Return the [x, y] coordinate for the center point of the cell that contains the specified text.  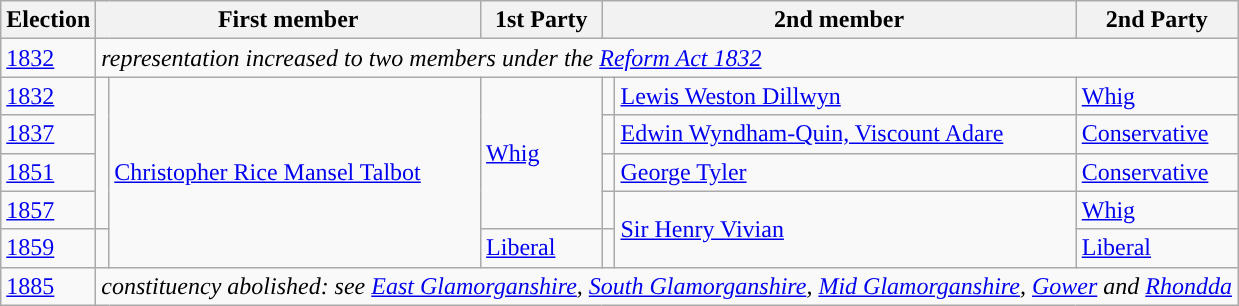
First member [288, 20]
1857 [48, 210]
Election [48, 20]
Edwin Wyndham-Quin, Viscount Adare [846, 134]
representation increased to two members under the Reform Act 1832 [667, 58]
1885 [48, 286]
1837 [48, 134]
Christopher Rice Mansel Talbot [295, 172]
Lewis Weston Dillwyn [846, 96]
constituency abolished: see East Glamorganshire, South Glamorganshire, Mid Glamorganshire, Gower and Rhondda [667, 286]
George Tyler [846, 172]
1st Party [542, 20]
2nd member [839, 20]
1851 [48, 172]
2nd Party [1156, 20]
Sir Henry Vivian [846, 229]
1859 [48, 248]
